Detect which cell encompasses the target text, then output its [x, y] center coordinate. 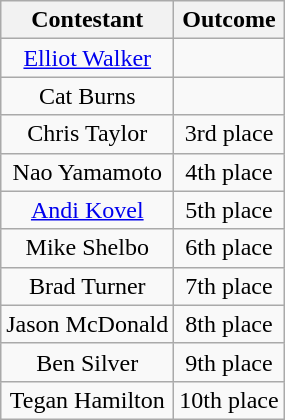
Chris Taylor [88, 134]
4th place [229, 172]
6th place [229, 248]
Jason McDonald [88, 324]
Nao Yamamoto [88, 172]
Ben Silver [88, 362]
Contestant [88, 20]
Andi Kovel [88, 210]
Mike Shelbo [88, 248]
8th place [229, 324]
Elliot Walker [88, 58]
7th place [229, 286]
Tegan Hamilton [88, 400]
10th place [229, 400]
5th place [229, 210]
Brad Turner [88, 286]
Outcome [229, 20]
9th place [229, 362]
Cat Burns [88, 96]
3rd place [229, 134]
